Locate the cell with the specified text and output its (X, Y) center coordinate. 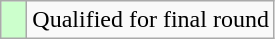
Qualified for final round (151, 20)
